Determine the (X, Y) coordinate at the center of the cell enclosing the given text.  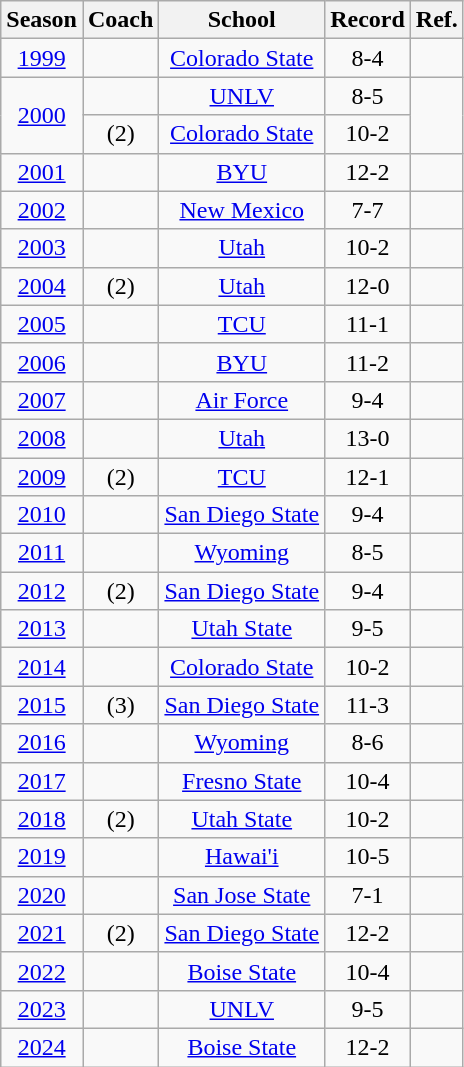
11-1 (368, 324)
1999 (42, 58)
2009 (42, 477)
7-1 (368, 895)
Hawai'i (242, 857)
2020 (42, 895)
2013 (42, 629)
2023 (42, 1009)
2024 (42, 1047)
New Mexico (242, 210)
2005 (42, 324)
11-3 (368, 705)
2002 (42, 210)
2018 (42, 819)
Coach (120, 20)
11-2 (368, 362)
2022 (42, 971)
7-7 (368, 210)
(3) (120, 705)
8-6 (368, 743)
2004 (42, 286)
2016 (42, 743)
School (242, 20)
12-0 (368, 286)
12-1 (368, 477)
Record (368, 20)
2003 (42, 248)
2014 (42, 667)
2021 (42, 933)
10-5 (368, 857)
2008 (42, 438)
2000 (42, 115)
2001 (42, 172)
Season (42, 20)
2012 (42, 591)
Fresno State (242, 781)
2017 (42, 781)
San Jose State (242, 895)
2015 (42, 705)
2011 (42, 553)
8-4 (368, 58)
2010 (42, 515)
2006 (42, 362)
2007 (42, 400)
Air Force (242, 400)
Ref. (436, 20)
2019 (42, 857)
13-0 (368, 438)
